For the text-containing cell, return its midpoint in (x, y) coordinate format. 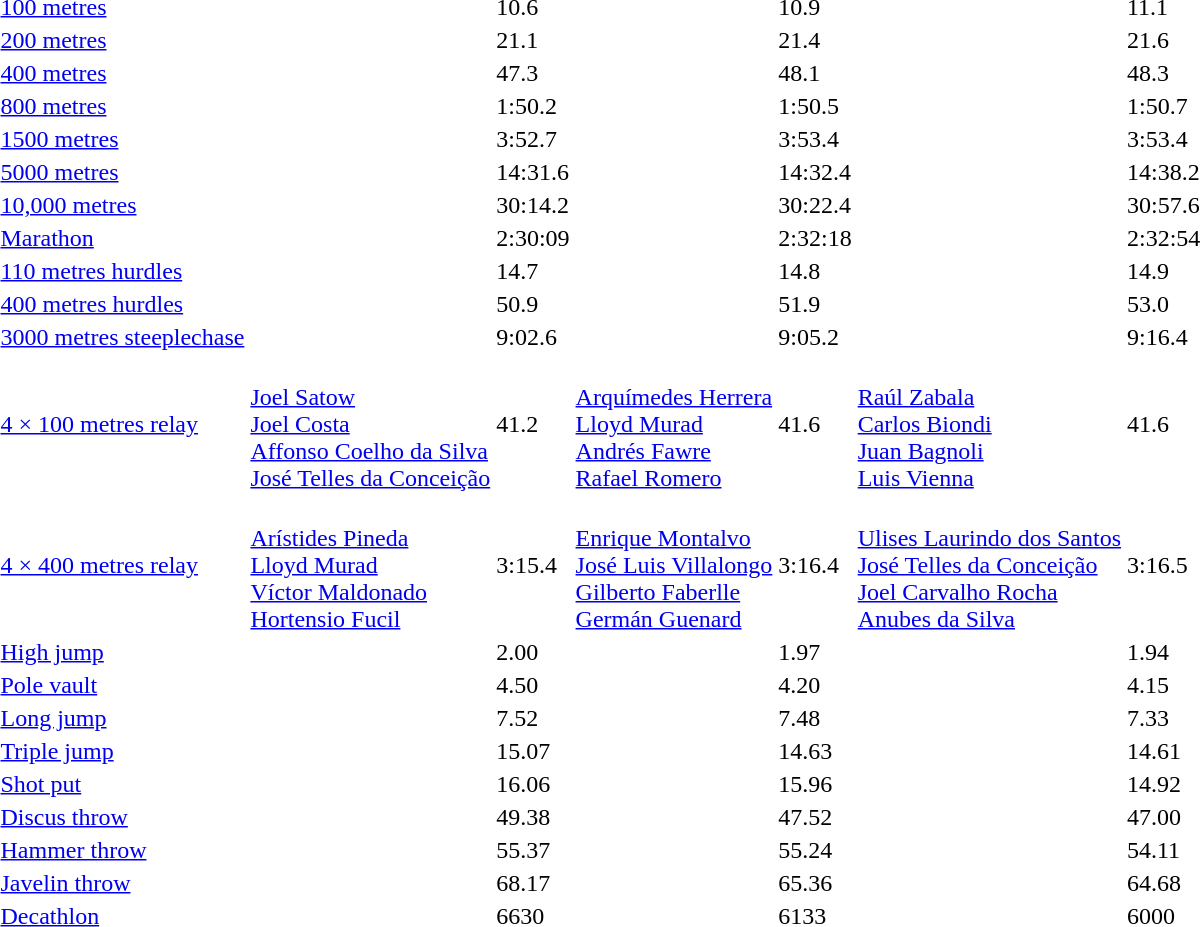
2:30:09 (533, 238)
30:22.4 (815, 205)
48.1 (815, 73)
1:50.2 (533, 106)
3:16.4 (815, 565)
2:32:18 (815, 238)
41.6 (815, 424)
41.2 (533, 424)
Arquímedes Herrera Lloyd Murad Andrés Fawre Rafael Romero (674, 424)
51.9 (815, 304)
68.17 (533, 883)
Arístides Pineda Lloyd Murad Víctor Maldonado Hortensio Fucil (370, 565)
49.38 (533, 817)
14:31.6 (533, 172)
Ulises Laurindo dos Santos José Telles da Conceição Joel Carvalho Rocha Anubes da Silva (989, 565)
7.48 (815, 718)
Raúl Zabala Carlos Biondi Juan Bagnoli Luis Vienna (989, 424)
16.06 (533, 784)
Enrique Montalvo José Luis Villalongo Gilberto Faberlle Germán Guenard (674, 565)
47.52 (815, 817)
Joel Satow Joel Costa Affonso Coelho da Silva José Telles da Conceição (370, 424)
21.1 (533, 40)
14.63 (815, 751)
4.20 (815, 685)
2.00 (533, 652)
65.36 (815, 883)
47.3 (533, 73)
14.8 (815, 271)
3:52.7 (533, 139)
50.9 (533, 304)
7.52 (533, 718)
30:14.2 (533, 205)
4.50 (533, 685)
55.37 (533, 850)
15.96 (815, 784)
3:15.4 (533, 565)
55.24 (815, 850)
14:32.4 (815, 172)
1.97 (815, 652)
9:05.2 (815, 337)
14.7 (533, 271)
15.07 (533, 751)
3:53.4 (815, 139)
21.4 (815, 40)
9:02.6 (533, 337)
1:50.5 (815, 106)
